Scan for the cell matching the given text and deliver its (x, y) coordinate at center. 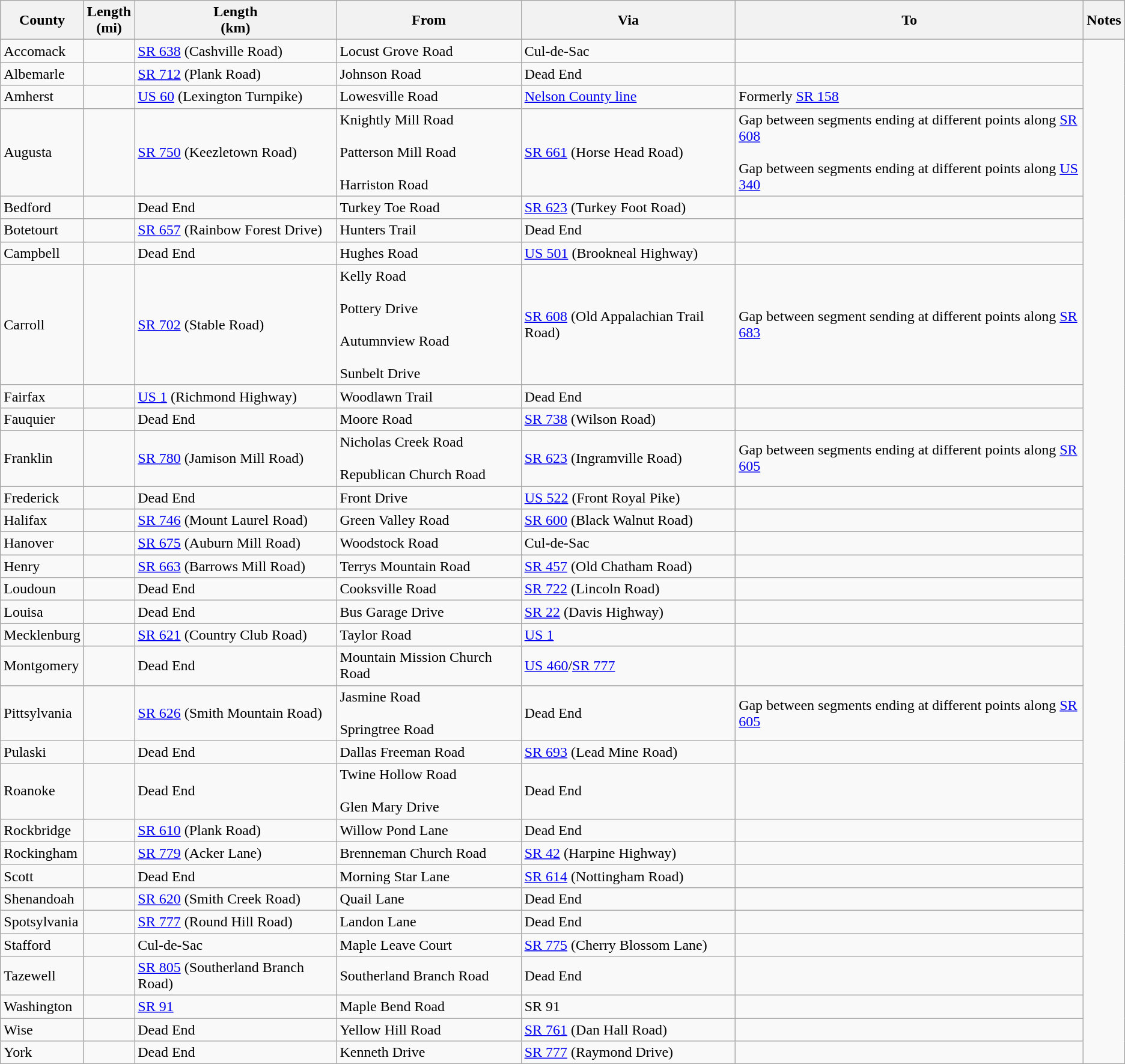
SR 675 (Auburn Mill Road) (236, 543)
Hanover (42, 543)
Dallas Freeman Road (429, 752)
Brenneman Church Road (429, 853)
Green Valley Road (429, 521)
Willow Pond Lane (429, 830)
Campbell (42, 253)
Bus Garage Drive (429, 612)
Louisa (42, 612)
Kenneth Drive (429, 1053)
Taylor Road (429, 635)
Tazewell (42, 976)
US 522 (Front Royal Pike) (628, 497)
Rockbridge (42, 830)
Amherst (42, 97)
Jasmine RoadSpringtree Road (429, 713)
Albemarle (42, 74)
Length(km) (236, 20)
Pittsylvania (42, 713)
Washington (42, 1007)
Front Drive (429, 497)
County (42, 20)
Mountain Mission Church Road (429, 666)
Nelson County line (628, 97)
Southerland Branch Road (429, 976)
Terrys Mountain Road (429, 566)
SR 457 (Old Chatham Road) (628, 566)
SR 638 (Cashville Road) (236, 51)
Morning Star Lane (429, 876)
SR 750 (Keezletown Road) (236, 152)
SR 722 (Lincoln Road) (628, 589)
Maple Bend Road (429, 1007)
Landon Lane (429, 922)
Henry (42, 566)
Nicholas Creek RoadRepublican Church Road (429, 458)
Yellow Hill Road (429, 1030)
SR 610 (Plank Road) (236, 830)
SR 775 (Cherry Blossom Lane) (628, 944)
Montgomery (42, 666)
SR 600 (Black Walnut Road) (628, 521)
Moore Road (429, 419)
Franklin (42, 458)
Fairfax (42, 396)
York (42, 1053)
To (910, 20)
SR 780 (Jamison Mill Road) (236, 458)
US 460/SR 777 (628, 666)
SR 620 (Smith Creek Road) (236, 899)
US 1 (628, 635)
Mecklenburg (42, 635)
SR 805 (Southerland Branch Road) (236, 976)
Via (628, 20)
Turkey Toe Road (429, 207)
SR 777 (Raymond Drive) (628, 1053)
SR 608 (Old Appalachian Trail Road) (628, 325)
Knightly Mill RoadPatterson Mill RoadHarriston Road (429, 152)
Hughes Road (429, 253)
Locust Grove Road (429, 51)
Scott (42, 876)
Hunters Trail (429, 230)
Halifax (42, 521)
SR 746 (Mount Laurel Road) (236, 521)
Woodstock Road (429, 543)
US 1 (Richmond Highway) (236, 396)
Length(mi) (109, 20)
Spotsylvania (42, 922)
Shenandoah (42, 899)
SR 614 (Nottingham Road) (628, 876)
SR 761 (Dan Hall Road) (628, 1030)
SR 693 (Lead Mine Road) (628, 752)
Fauquier (42, 419)
Notes (1104, 20)
Twine Hollow RoadGlen Mary Drive (429, 791)
Augusta (42, 152)
Gap between segments ending at different points along SR 608Gap between segments ending at different points along US 340 (910, 152)
Rockingham (42, 853)
Woodlawn Trail (429, 396)
SR 626 (Smith Mountain Road) (236, 713)
Botetourt (42, 230)
From (429, 20)
Johnson Road (429, 74)
Gap between segment sending at different points along SR 683 (910, 325)
Frederick (42, 497)
Formerly SR 158 (910, 97)
SR 623 (Ingramville Road) (628, 458)
SR 663 (Barrows Mill Road) (236, 566)
SR 779 (Acker Lane) (236, 853)
SR 661 (Horse Head Road) (628, 152)
SR 738 (Wilson Road) (628, 419)
US 501 (Brookneal Highway) (628, 253)
SR 777 (Round Hill Road) (236, 922)
Quail Lane (429, 899)
SR 623 (Turkey Foot Road) (628, 207)
Bedford (42, 207)
SR 702 (Stable Road) (236, 325)
SR 22 (Davis Highway) (628, 612)
SR 42 (Harpine Highway) (628, 853)
SR 621 (Country Club Road) (236, 635)
Lowesville Road (429, 97)
Loudoun (42, 589)
Cooksville Road (429, 589)
US 60 (Lexington Turnpike) (236, 97)
Wise (42, 1030)
Accomack (42, 51)
Kelly RoadPottery DriveAutumnview RoadSunbelt Drive (429, 325)
Maple Leave Court (429, 944)
Roanoke (42, 791)
Carroll (42, 325)
Pulaski (42, 752)
SR 712 (Plank Road) (236, 74)
SR 657 (Rainbow Forest Drive) (236, 230)
Stafford (42, 944)
